Scan for the cell matching the given text and deliver its [x, y] coordinate at center. 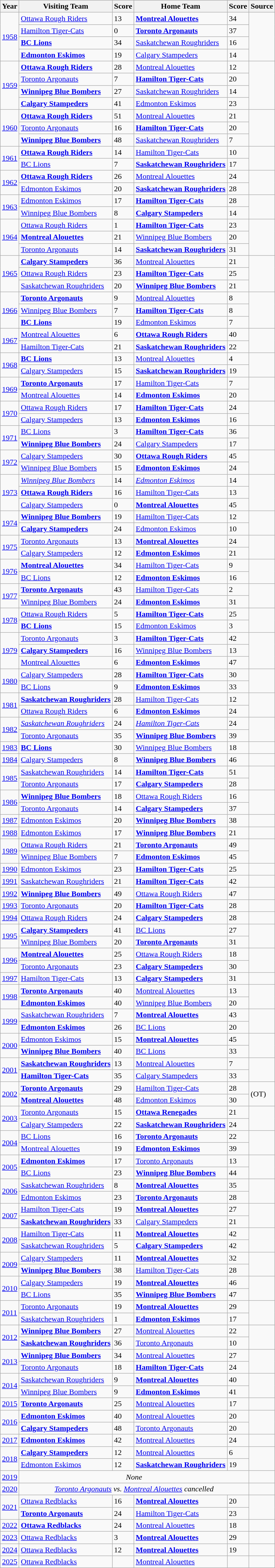
1968 [10, 365]
1990 [10, 869]
1973 [10, 492]
1984 [10, 760]
1999 [10, 1021]
1980 [10, 681]
1974 [10, 523]
1983 [10, 748]
4 [238, 359]
1978 [10, 620]
2011 [10, 1313]
1966 [10, 310]
32 [238, 1258]
1961 [10, 158]
2008 [10, 1240]
1987 [10, 821]
2010 [10, 1288]
2024 [10, 1550]
1962 [10, 183]
1998 [10, 997]
2021 [10, 1507]
2017 [10, 1440]
1963 [10, 207]
2022 [10, 1526]
2013 [10, 1361]
Visiting Team [66, 6]
2019 [10, 1477]
1967 [10, 340]
1964 [10, 237]
2014 [10, 1386]
2018 [10, 1458]
1995 [10, 936]
2025 [10, 1562]
2016 [10, 1422]
1965 [10, 274]
1981 [10, 705]
2003 [10, 1118]
2001 [10, 1070]
1970 [10, 413]
2009 [10, 1264]
Year [10, 6]
1969 [10, 389]
2 [238, 590]
1960 [10, 128]
1996 [10, 960]
44 [238, 1173]
1992 [10, 893]
2005 [10, 1167]
Home Team [181, 6]
1985 [10, 778]
2015 [10, 1404]
1958 [10, 37]
2012 [10, 1337]
Ottawa Renegades [181, 1112]
1991 [10, 881]
1982 [10, 729]
2020 [10, 1489]
2002 [10, 1094]
1997 [10, 979]
1989 [10, 851]
Source [262, 6]
2000 [10, 1045]
1988 [10, 833]
1959 [10, 85]
Toronto Argonauts vs. Montreal Alouettes cancelled [134, 1489]
1971 [10, 438]
1975 [10, 547]
1993 [10, 905]
2023 [10, 1538]
1994 [10, 918]
(OT) [262, 1094]
None [134, 1477]
1972 [10, 462]
1977 [10, 596]
2004 [10, 1143]
1979 [10, 650]
2007 [10, 1216]
1976 [10, 572]
2006 [10, 1191]
1986 [10, 802]
